Provide the [X, Y] coordinate of the cell's center where the given text is located.  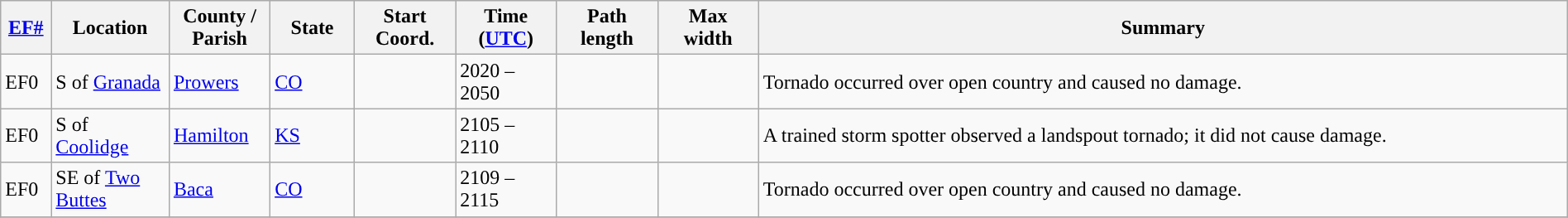
2105 – 2110 [506, 136]
2109 – 2115 [506, 189]
State [313, 28]
Hamilton [219, 136]
2020 – 2050 [506, 81]
A trained storm spotter observed a landspout tornado; it did not cause damage. [1163, 136]
Location [111, 28]
Baca [219, 189]
Prowers [219, 81]
County / Parish [219, 28]
Summary [1163, 28]
Max width [708, 28]
Time (UTC) [506, 28]
S of Coolidge [111, 136]
SE of Two Buttes [111, 189]
KS [313, 136]
S of Granada [111, 81]
Path length [607, 28]
Start Coord. [404, 28]
EF# [26, 28]
